Capture the cell that displays the provided text and extract its [X, Y] central coordinate. 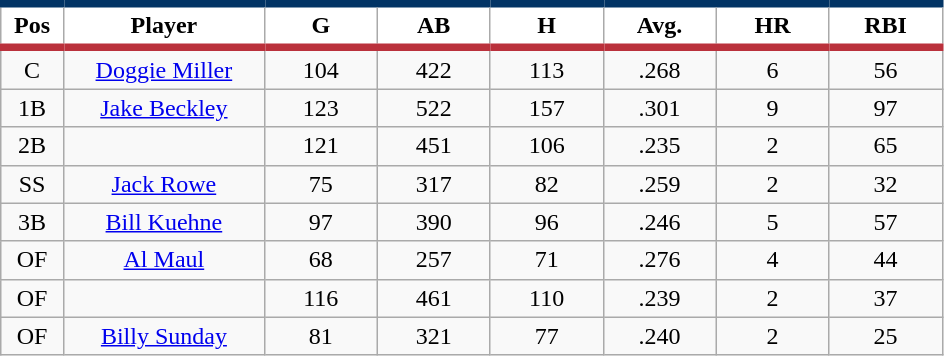
25 [886, 336]
451 [434, 146]
123 [320, 108]
56 [886, 68]
.239 [660, 298]
Al Maul [164, 260]
65 [886, 146]
.268 [660, 68]
390 [434, 222]
Player [164, 26]
Doggie Miller [164, 68]
57 [886, 222]
Jake Beckley [164, 108]
1B [32, 108]
9 [772, 108]
157 [546, 108]
RBI [886, 26]
G [320, 26]
HR [772, 26]
422 [434, 68]
77 [546, 336]
121 [320, 146]
Avg. [660, 26]
.301 [660, 108]
.246 [660, 222]
.235 [660, 146]
SS [32, 184]
321 [434, 336]
116 [320, 298]
37 [886, 298]
H [546, 26]
106 [546, 146]
317 [434, 184]
75 [320, 184]
81 [320, 336]
44 [886, 260]
82 [546, 184]
522 [434, 108]
Pos [32, 26]
96 [546, 222]
Billy Sunday [164, 336]
4 [772, 260]
68 [320, 260]
3B [32, 222]
.259 [660, 184]
257 [434, 260]
AB [434, 26]
.276 [660, 260]
Jack Rowe [164, 184]
32 [886, 184]
Bill Kuehne [164, 222]
461 [434, 298]
.240 [660, 336]
6 [772, 68]
110 [546, 298]
C [32, 68]
5 [772, 222]
113 [546, 68]
2B [32, 146]
104 [320, 68]
71 [546, 260]
